For the text-containing cell, return its midpoint in (X, Y) coordinate format. 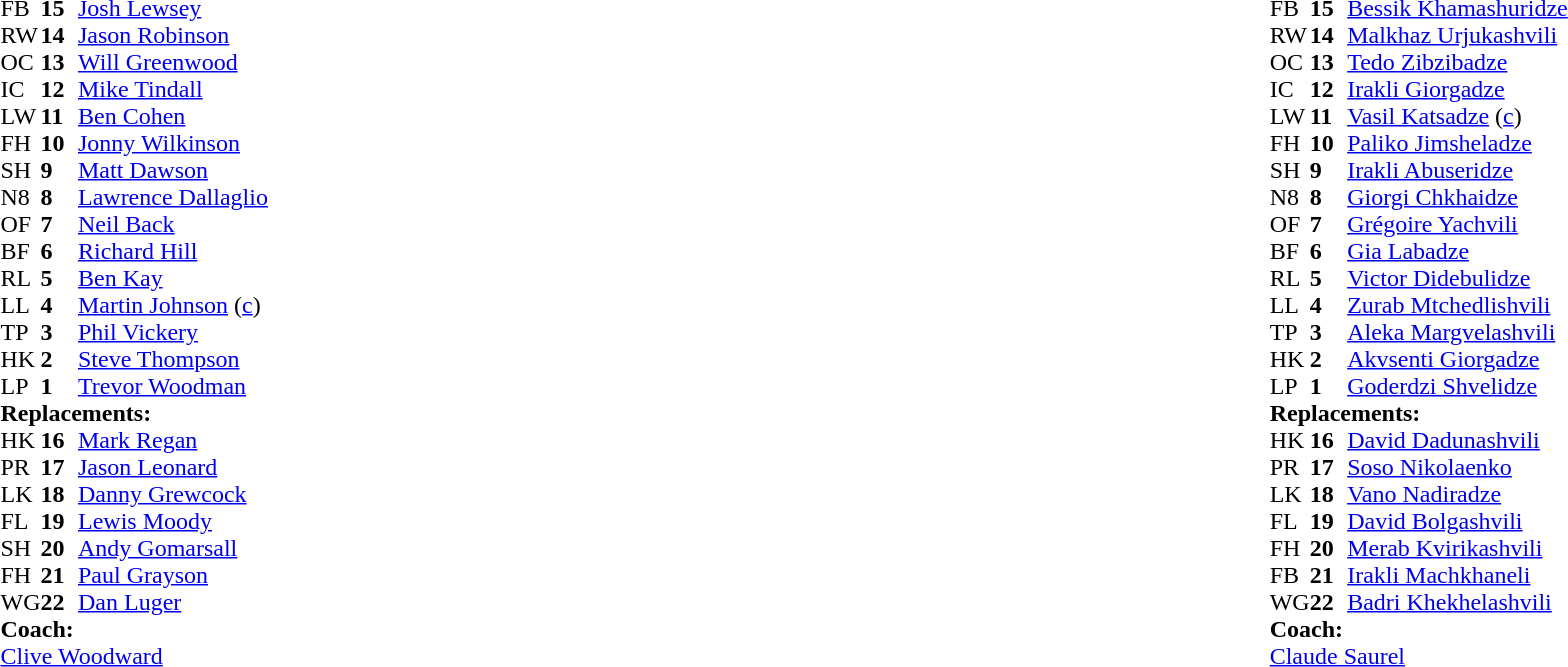
Victor Didebulidze (1458, 278)
Will Greenwood (173, 62)
Gia Labadze (1458, 252)
Vasil Katsadze (c) (1458, 116)
Paul Grayson (173, 576)
Irakli Giorgadze (1458, 90)
Mark Regan (173, 440)
Tedo Zibzibadze (1458, 62)
Jonny Wilkinson (173, 144)
Jason Leonard (173, 468)
Merab Kvirikashvili (1458, 548)
Akvsenti Giorgadze (1458, 360)
Irakli Abuseridze (1458, 170)
Soso Nikolaenko (1458, 468)
Irakli Machkhaneli (1458, 576)
Andy Gomarsall (173, 548)
Jason Robinson (173, 36)
Trevor Woodman (173, 386)
Grégoire Yachvili (1458, 224)
Richard Hill (173, 252)
Matt Dawson (173, 170)
Phil Vickery (173, 332)
Ben Kay (173, 278)
Mike Tindall (173, 90)
Aleka Margvelashvili (1458, 332)
Malkhaz Urjukashvili (1458, 36)
Badri Khekhelashvili (1458, 602)
Paliko Jimsheladze (1458, 144)
Goderdzi Shvelidze (1458, 386)
Danny Grewcock (173, 494)
Ben Cohen (173, 116)
Steve Thompson (173, 360)
Dan Luger (173, 602)
Neil Back (173, 224)
David Dadunashvili (1458, 440)
FB (1290, 576)
Lewis Moody (173, 522)
Vano Nadiradze (1458, 494)
David Bolgashvili (1458, 522)
Zurab Mtchedlishvili (1458, 306)
Giorgi Chkhaidze (1458, 198)
Martin Johnson (c) (173, 306)
Lawrence Dallaglio (173, 198)
